Provide the (X, Y) coordinate of the cell's center where the given text is located.  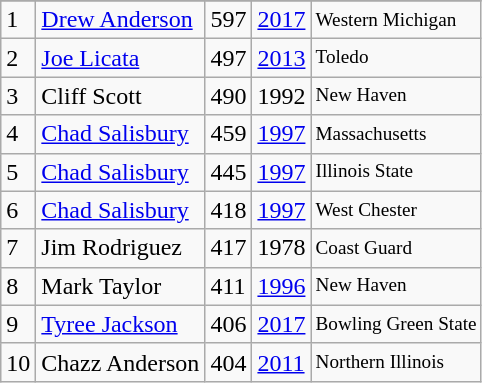
404 (228, 362)
Cliff Scott (120, 96)
1 (18, 20)
Chazz Anderson (120, 362)
1978 (282, 248)
1996 (282, 286)
2011 (282, 362)
Western Michigan (396, 20)
597 (228, 20)
7 (18, 248)
497 (228, 58)
418 (228, 210)
8 (18, 286)
2013 (282, 58)
Jim Rodriguez (120, 248)
West Chester (396, 210)
Toledo (396, 58)
411 (228, 286)
417 (228, 248)
490 (228, 96)
Joe Licata (120, 58)
4 (18, 134)
Northern Illinois (396, 362)
Tyree Jackson (120, 324)
Drew Anderson (120, 20)
Mark Taylor (120, 286)
5 (18, 172)
459 (228, 134)
Bowling Green State (396, 324)
Massachusetts (396, 134)
2 (18, 58)
3 (18, 96)
9 (18, 324)
Illinois State (396, 172)
6 (18, 210)
445 (228, 172)
10 (18, 362)
406 (228, 324)
1992 (282, 96)
Coast Guard (396, 248)
